Return [X, Y] of the center of cell containing provided text 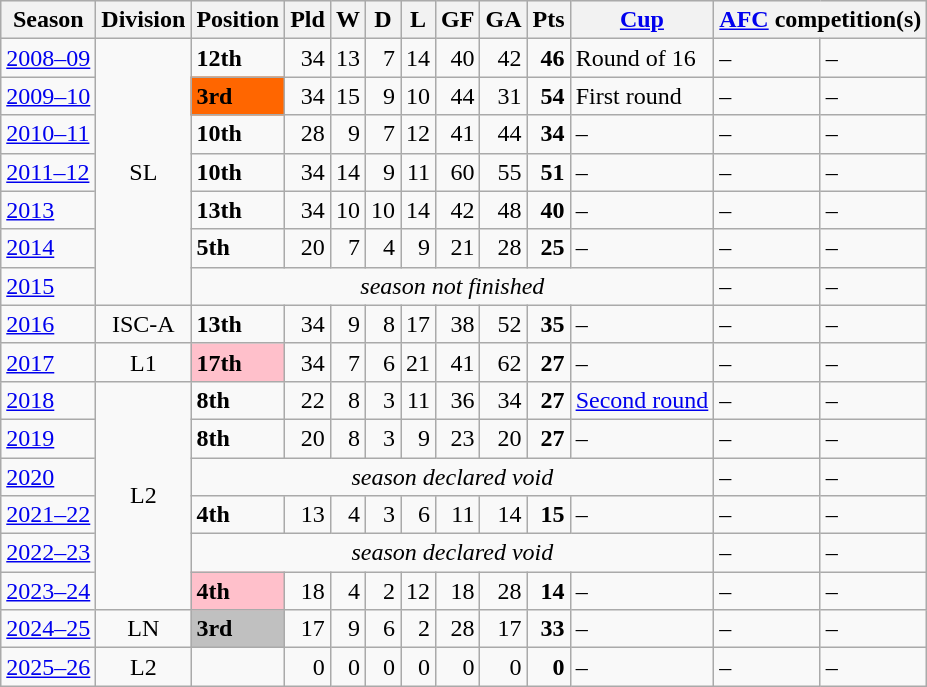
38 [458, 324]
W [348, 20]
2013 [48, 210]
2010–11 [48, 134]
L1 [144, 362]
17th [238, 362]
season not finished [452, 286]
Second round [642, 400]
33 [548, 629]
2016 [48, 324]
62 [504, 362]
60 [458, 172]
2024–25 [48, 629]
2025–26 [48, 667]
Round of 16 [642, 58]
GF [458, 20]
31 [504, 96]
12th [238, 58]
2018 [48, 400]
2009–10 [48, 96]
36 [458, 400]
AFC competition(s) [820, 20]
LN [144, 629]
35 [548, 324]
55 [504, 172]
2014 [48, 248]
52 [504, 324]
2022–23 [48, 553]
23 [458, 438]
GA [504, 20]
2015 [48, 286]
L [418, 20]
2020 [48, 477]
Cup [642, 20]
Pld [308, 20]
Division [144, 20]
Position [238, 20]
5th [238, 248]
2021–22 [48, 515]
25 [548, 248]
First round [642, 96]
2011–12 [48, 172]
54 [548, 96]
Pts [548, 20]
2008–09 [48, 58]
SL [144, 172]
ISC-A [144, 324]
2017 [48, 362]
2019 [48, 438]
2023–24 [48, 591]
51 [548, 172]
46 [548, 58]
D [382, 20]
Season [48, 20]
22 [308, 400]
48 [504, 210]
